Search for the cell housing the specified text and yield its (x, y) center coordinate. 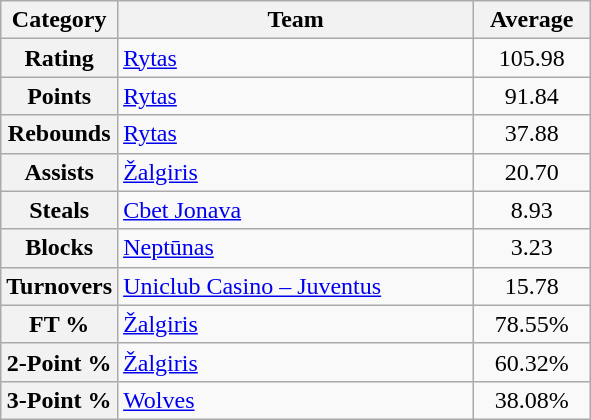
Assists (60, 172)
Cbet Jonava (296, 210)
Uniclub Casino – Juventus (296, 286)
20.70 (532, 172)
Steals (60, 210)
38.08% (532, 400)
Neptūnas (296, 248)
Category (60, 20)
FT % (60, 324)
8.93 (532, 210)
Blocks (60, 248)
Team (296, 20)
78.55% (532, 324)
Turnovers (60, 286)
37.88 (532, 134)
3.23 (532, 248)
Rebounds (60, 134)
15.78 (532, 286)
91.84 (532, 96)
Points (60, 96)
2-Point % (60, 362)
105.98 (532, 58)
Average (532, 20)
60.32% (532, 362)
Wolves (296, 400)
3-Point % (60, 400)
Rating (60, 58)
